Extract the (x, y) coordinate from the center of the cell holding the provided text.  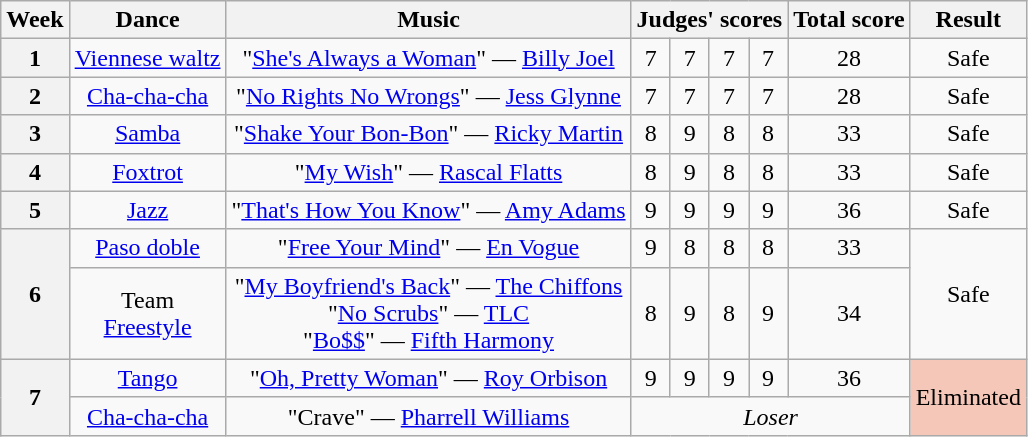
4 (35, 172)
"My Wish" — Rascal Flatts (428, 172)
"Oh, Pretty Woman" — Roy Orbison (428, 378)
"That's How You Know" — Amy Adams (428, 210)
"Shake Your Bon-Bon" — Ricky Martin (428, 134)
Week (35, 20)
"Crave" — Pharrell Williams (428, 416)
34 (849, 313)
Music (428, 20)
"No Rights No Wrongs" — Jess Glynne (428, 96)
1 (35, 58)
Eliminated (968, 397)
Samba (148, 134)
Result (968, 20)
TeamFreestyle (148, 313)
"Free Your Mind" — En Vogue (428, 248)
Paso doble (148, 248)
Foxtrot (148, 172)
Loser (770, 416)
Tango (148, 378)
5 (35, 210)
Jazz (148, 210)
Dance (148, 20)
Judges' scores (710, 20)
2 (35, 96)
"My Boyfriend's Back" — The Chiffons"No Scrubs" — TLC"Bo$$" — Fifth Harmony (428, 313)
"She's Always a Woman" — Billy Joel (428, 58)
6 (35, 294)
3 (35, 134)
Viennese waltz (148, 58)
Total score (849, 20)
